Scan for the cell matching the given text and deliver its (x, y) coordinate at center. 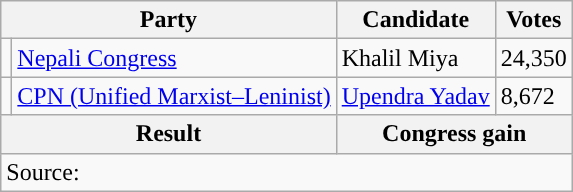
Source: (287, 172)
Party (168, 20)
Upendra Yadav (416, 96)
Nepali Congress (174, 58)
Votes (534, 20)
8,672 (534, 96)
CPN (Unified Marxist–Leninist) (174, 96)
Congress gain (454, 134)
Candidate (416, 20)
Result (168, 134)
Khalil Miya (416, 58)
24,350 (534, 58)
